For the text-containing cell, return its midpoint in (x, y) coordinate format. 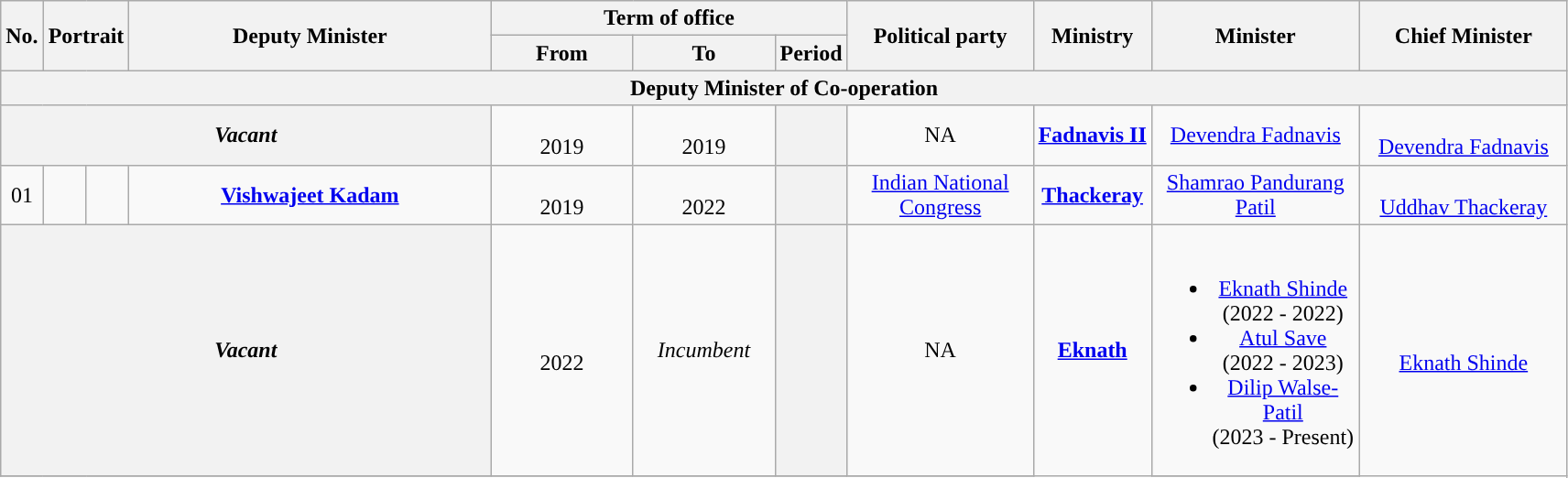
To (703, 53)
Ministry (1092, 36)
Deputy Minister of Co-operation (784, 88)
Eknath Shinde (1464, 350)
01 (22, 194)
Eknath Shinde(2022 - 2022)Atul Save(2022 - 2023)Dilip Walse-Patil (2023 - Present) (1255, 350)
Indian National Congress (940, 194)
Thackeray (1092, 194)
Uddhav Thackeray (1464, 194)
Vishwajeet Kadam (310, 194)
Incumbent (703, 350)
Minister (1255, 36)
Eknath (1092, 350)
Term of office (669, 18)
Period (811, 53)
No. (22, 36)
Portrait (86, 36)
Chief Minister (1464, 36)
Deputy Minister (310, 36)
Shamrao Pandurang Patil (1255, 194)
Fadnavis II (1092, 136)
Political party (940, 36)
From (562, 53)
